Locate the cell with the specified text and output its (X, Y) center coordinate. 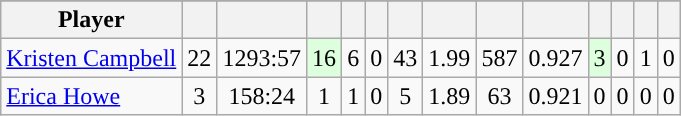
1293:57 (262, 58)
6 (354, 58)
158:24 (262, 96)
0.921 (556, 96)
22 (200, 58)
587 (500, 58)
Erica Howe (92, 96)
63 (500, 96)
Player (92, 20)
Kristen Campbell (92, 58)
5 (406, 96)
0.927 (556, 58)
43 (406, 58)
16 (324, 58)
1.99 (450, 58)
1.89 (450, 96)
